Determine the (x, y) coordinate at the center of the cell enclosing the given text.  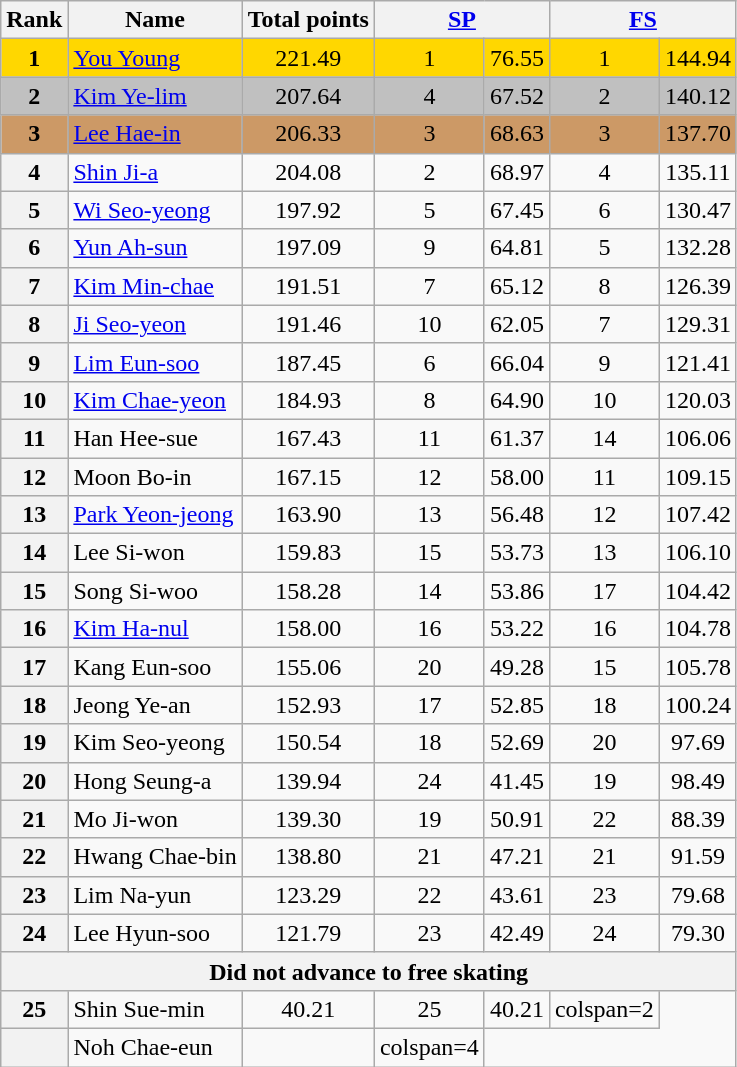
Lim Na-yun (155, 895)
67.45 (516, 210)
109.15 (698, 477)
130.47 (698, 210)
Rank (34, 20)
67.52 (516, 96)
126.39 (698, 286)
SP (462, 20)
207.64 (308, 96)
66.04 (516, 362)
129.31 (698, 324)
Name (155, 20)
64.90 (516, 400)
62.05 (516, 324)
191.46 (308, 324)
150.54 (308, 743)
52.69 (516, 743)
Moon Bo-in (155, 477)
140.12 (698, 96)
107.42 (698, 515)
Wi Seo-yeong (155, 210)
138.80 (308, 857)
41.45 (516, 781)
158.28 (308, 591)
Kim Ye-lim (155, 96)
191.51 (308, 286)
121.41 (698, 362)
56.48 (516, 515)
163.90 (308, 515)
43.61 (516, 895)
139.30 (308, 819)
Ji Seo-yeon (155, 324)
97.69 (698, 743)
FS (642, 20)
You Young (155, 58)
197.09 (308, 248)
68.97 (516, 172)
159.83 (308, 553)
colspan=4 (429, 1047)
Han Hee-sue (155, 438)
Lee Hae-in (155, 134)
197.92 (308, 210)
167.15 (308, 477)
184.93 (308, 400)
49.28 (516, 667)
68.63 (516, 134)
120.03 (698, 400)
52.85 (516, 705)
Park Yeon-jeong (155, 515)
Yun Ah-sun (155, 248)
Shin Sue-min (155, 1009)
61.37 (516, 438)
106.06 (698, 438)
187.45 (308, 362)
135.11 (698, 172)
Kim Chae-yeon (155, 400)
88.39 (698, 819)
167.43 (308, 438)
Total points (308, 20)
58.00 (516, 477)
Kim Min-chae (155, 286)
53.73 (516, 553)
91.59 (698, 857)
204.08 (308, 172)
Hwang Chae-bin (155, 857)
64.81 (516, 248)
Shin Ji-a (155, 172)
123.29 (308, 895)
Noh Chae-eun (155, 1047)
79.68 (698, 895)
Hong Seung-a (155, 781)
Lim Eun-soo (155, 362)
colspan=2 (604, 1009)
Kang Eun-soo (155, 667)
79.30 (698, 933)
137.70 (698, 134)
Song Si-woo (155, 591)
Lee Si-won (155, 553)
100.24 (698, 705)
152.93 (308, 705)
Jeong Ye-an (155, 705)
Lee Hyun-soo (155, 933)
106.10 (698, 553)
104.42 (698, 591)
Mo Ji-won (155, 819)
144.94 (698, 58)
158.00 (308, 629)
42.49 (516, 933)
98.49 (698, 781)
Did not advance to free skating (369, 971)
139.94 (308, 781)
121.79 (308, 933)
206.33 (308, 134)
76.55 (516, 58)
53.86 (516, 591)
221.49 (308, 58)
104.78 (698, 629)
155.06 (308, 667)
105.78 (698, 667)
50.91 (516, 819)
53.22 (516, 629)
47.21 (516, 857)
Kim Seo-yeong (155, 743)
Kim Ha-nul (155, 629)
132.28 (698, 248)
65.12 (516, 286)
